Find where the given text appears and provide that cell's center as [X, Y] coordinate. 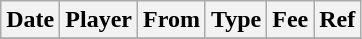
Date [30, 20]
From [171, 20]
Fee [290, 20]
Player [99, 20]
Type [236, 20]
Ref [338, 20]
